Return the (x, y) coordinate for the center point of the cell that contains the specified text.  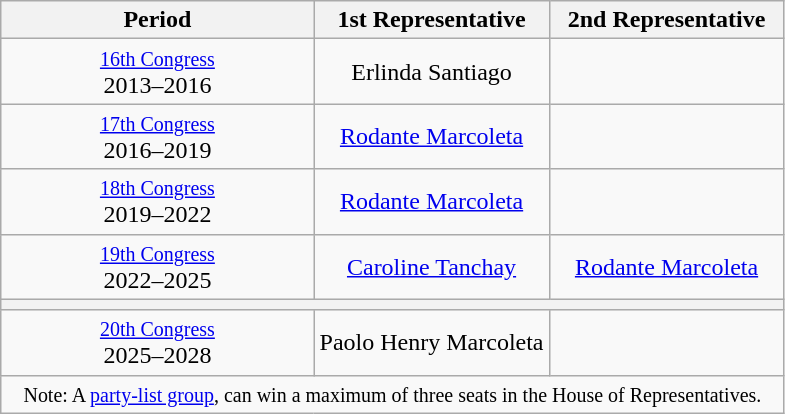
2nd Representative (666, 20)
Caroline Tanchay (432, 266)
Paolo Henry Marcoleta (432, 342)
Erlinda Santiago (432, 72)
20th Congress2025–2028 (158, 342)
19th Congress2022–2025 (158, 266)
16th Congress2013–2016 (158, 72)
17th Congress2016–2019 (158, 136)
1st Representative (432, 20)
Note: A party-list group, can win a maximum of three seats in the House of Representatives. (392, 394)
Period (158, 20)
18th Congress2019–2022 (158, 202)
